Find where the given text appears and provide that cell's center as [x, y] coordinate. 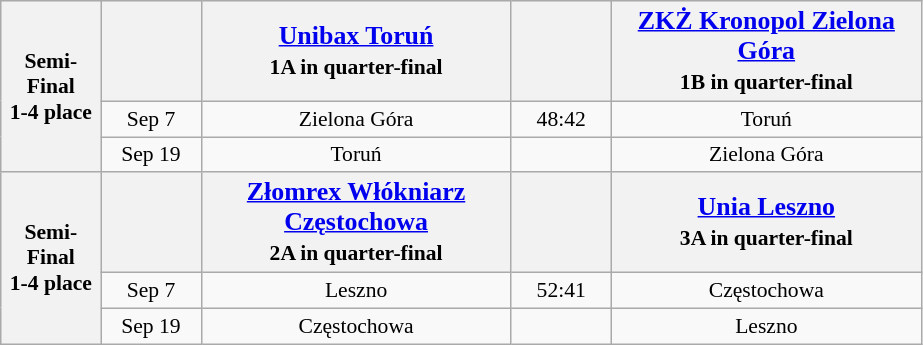
Złomrex Włókniarz Częstochowa 2A in quarter-final [356, 223]
Unibax Toruń 1A in quarter-final [356, 51]
ZKŻ Kronopol Zielona Góra 1B in quarter-final [766, 51]
Unia Leszno 3A in quarter-final [766, 223]
48:42 [561, 119]
52:41 [561, 291]
